Pinpoint the cell where the given text exists, returning its (X, Y) midpoint coordinate. 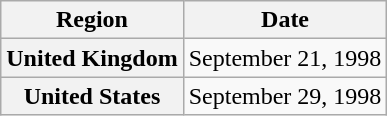
September 29, 1998 (285, 96)
September 21, 1998 (285, 58)
United Kingdom (92, 58)
United States (92, 96)
Region (92, 20)
Date (285, 20)
